Search for the cell housing the specified text and yield its [x, y] center coordinate. 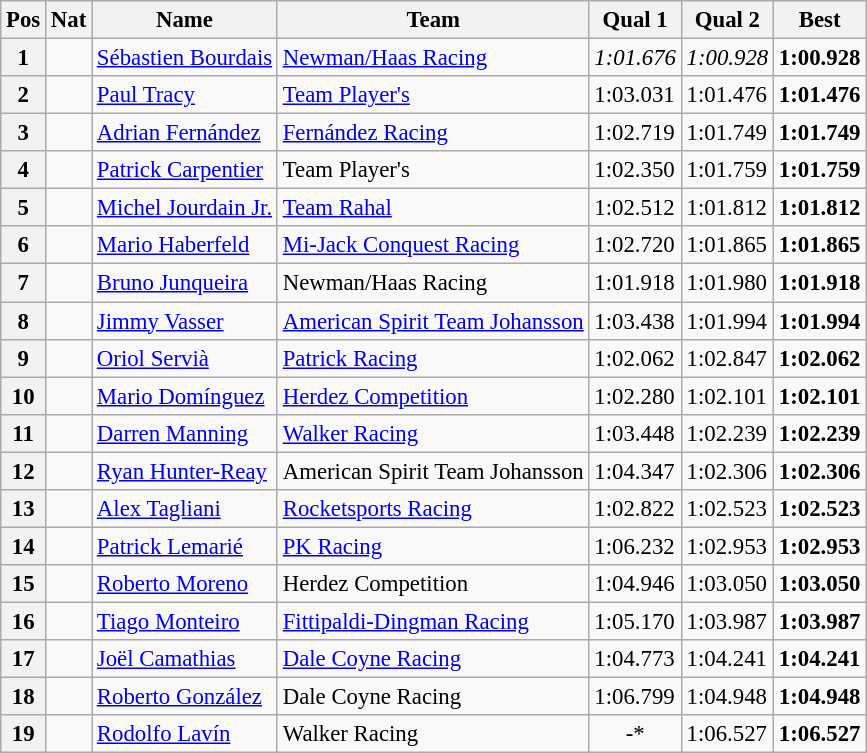
1:03.438 [635, 321]
13 [24, 509]
7 [24, 283]
10 [24, 396]
11 [24, 433]
Mario Haberfeld [185, 245]
Adrian Fernández [185, 133]
1:01.676 [635, 58]
1:04.347 [635, 471]
Name [185, 20]
-* [635, 734]
1:02.847 [727, 358]
Sébastien Bourdais [185, 58]
Ryan Hunter-Reay [185, 471]
Rocketsports Racing [433, 509]
1:02.280 [635, 396]
4 [24, 170]
Joël Camathias [185, 659]
6 [24, 245]
Alex Tagliani [185, 509]
Patrick Lemarié [185, 546]
19 [24, 734]
Qual 1 [635, 20]
Team [433, 20]
Paul Tracy [185, 95]
Jimmy Vasser [185, 321]
Best [820, 20]
1:02.512 [635, 208]
Michel Jourdain Jr. [185, 208]
9 [24, 358]
Nat [69, 20]
Roberto Moreno [185, 584]
2 [24, 95]
1:04.946 [635, 584]
1:02.350 [635, 170]
1:02.720 [635, 245]
Bruno Junqueira [185, 283]
12 [24, 471]
1:03.031 [635, 95]
16 [24, 621]
1:06.232 [635, 546]
1:02.822 [635, 509]
Oriol Servià [185, 358]
Rodolfo Lavín [185, 734]
Tiago Monteiro [185, 621]
1:02.719 [635, 133]
Mario Domínguez [185, 396]
1 [24, 58]
3 [24, 133]
14 [24, 546]
1:06.799 [635, 697]
Darren Manning [185, 433]
PK Racing [433, 546]
Roberto González [185, 697]
Fernández Racing [433, 133]
Patrick Carpentier [185, 170]
18 [24, 697]
15 [24, 584]
1:01.980 [727, 283]
17 [24, 659]
1:04.773 [635, 659]
Qual 2 [727, 20]
8 [24, 321]
Pos [24, 20]
Mi-Jack Conquest Racing [433, 245]
Fittipaldi-Dingman Racing [433, 621]
1:03.448 [635, 433]
Patrick Racing [433, 358]
Team Rahal [433, 208]
5 [24, 208]
1:05.170 [635, 621]
